Search for the cell housing the specified text and yield its (X, Y) center coordinate. 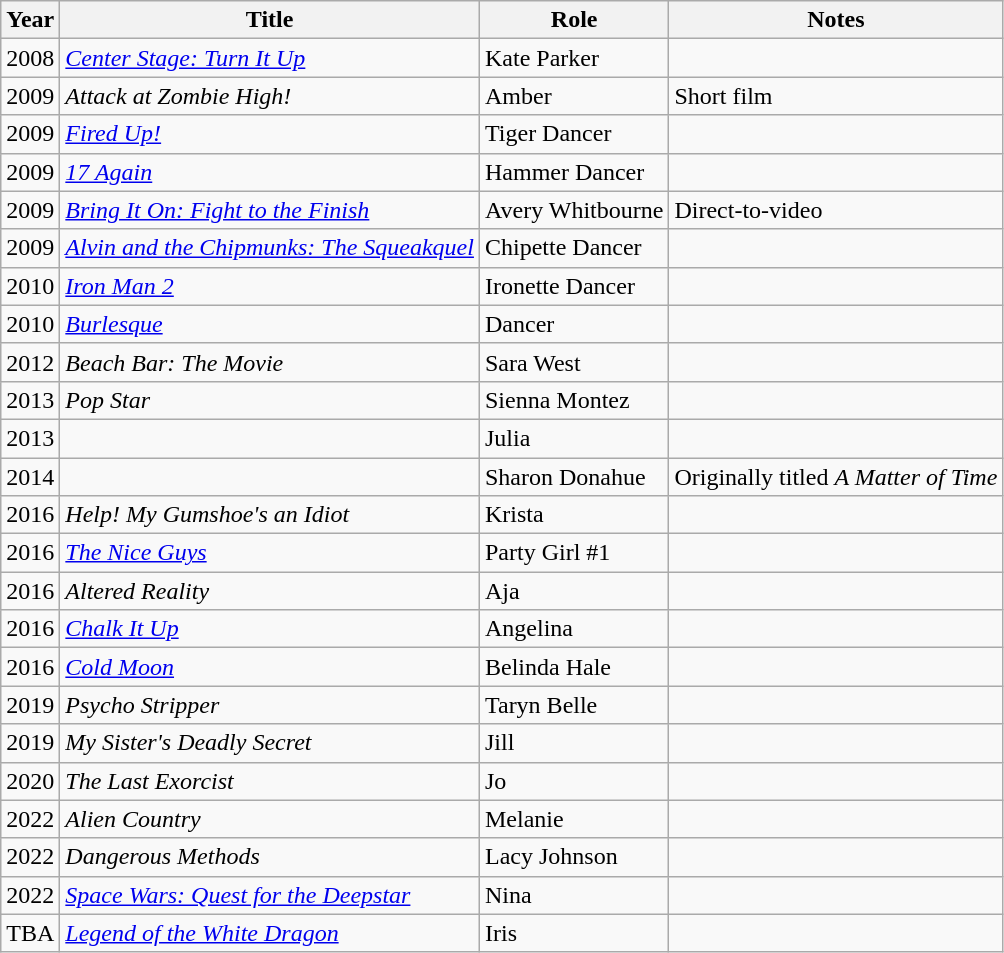
Lacy Johnson (574, 857)
Notes (836, 20)
The Nice Guys (270, 553)
Bring It On: Fight to the Finish (270, 210)
2012 (30, 362)
Alvin and the Chipmunks: The Squeakquel (270, 248)
Jo (574, 781)
Dancer (574, 324)
Tiger Dancer (574, 134)
TBA (30, 933)
Title (270, 20)
Ironette Dancer (574, 286)
Krista (574, 515)
Originally titled A Matter of Time (836, 477)
Short film (836, 96)
Sara West (574, 362)
Iron Man 2 (270, 286)
Fired Up! (270, 134)
Kate Parker (574, 58)
Role (574, 20)
My Sister's Deadly Secret (270, 743)
2014 (30, 477)
Hammer Dancer (574, 172)
17 Again (270, 172)
Help! My Gumshoe's an Idiot (270, 515)
Pop Star (270, 400)
Beach Bar: The Movie (270, 362)
Space Wars: Quest for the Deepstar (270, 895)
2020 (30, 781)
Angelina (574, 629)
Alien Country (270, 819)
Psycho Stripper (270, 705)
Chipette Dancer (574, 248)
Center Stage: Turn It Up (270, 58)
Avery Whitbourne (574, 210)
Cold Moon (270, 667)
Sienna Montez (574, 400)
Nina (574, 895)
Melanie (574, 819)
Iris (574, 933)
Attack at Zombie High! (270, 96)
Altered Reality (270, 591)
2008 (30, 58)
The Last Exorcist (270, 781)
Sharon Donahue (574, 477)
Belinda Hale (574, 667)
Party Girl #1 (574, 553)
Amber (574, 96)
Julia (574, 438)
Year (30, 20)
Jill (574, 743)
Chalk It Up (270, 629)
Burlesque (270, 324)
Aja (574, 591)
Legend of the White Dragon (270, 933)
Dangerous Methods (270, 857)
Direct-to-video (836, 210)
Taryn Belle (574, 705)
